Determine the (x, y) coordinate at the center of the cell enclosing the given text.  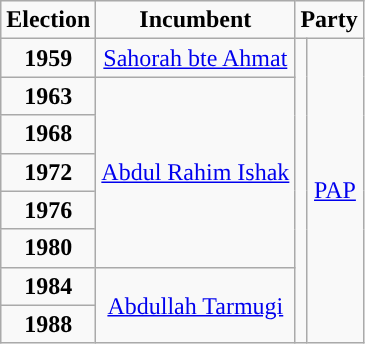
1976 (48, 210)
1984 (48, 286)
Abdullah Tarmugi (196, 305)
PAP (336, 191)
Election (48, 20)
Abdul Rahim Ishak (196, 172)
1980 (48, 248)
Party (329, 20)
1963 (48, 96)
1968 (48, 134)
Sahorah bte Ahmat (196, 58)
Incumbent (196, 20)
1972 (48, 172)
1988 (48, 324)
1959 (48, 58)
